Return the [X, Y] coordinate for the center point of the cell that contains the specified text.  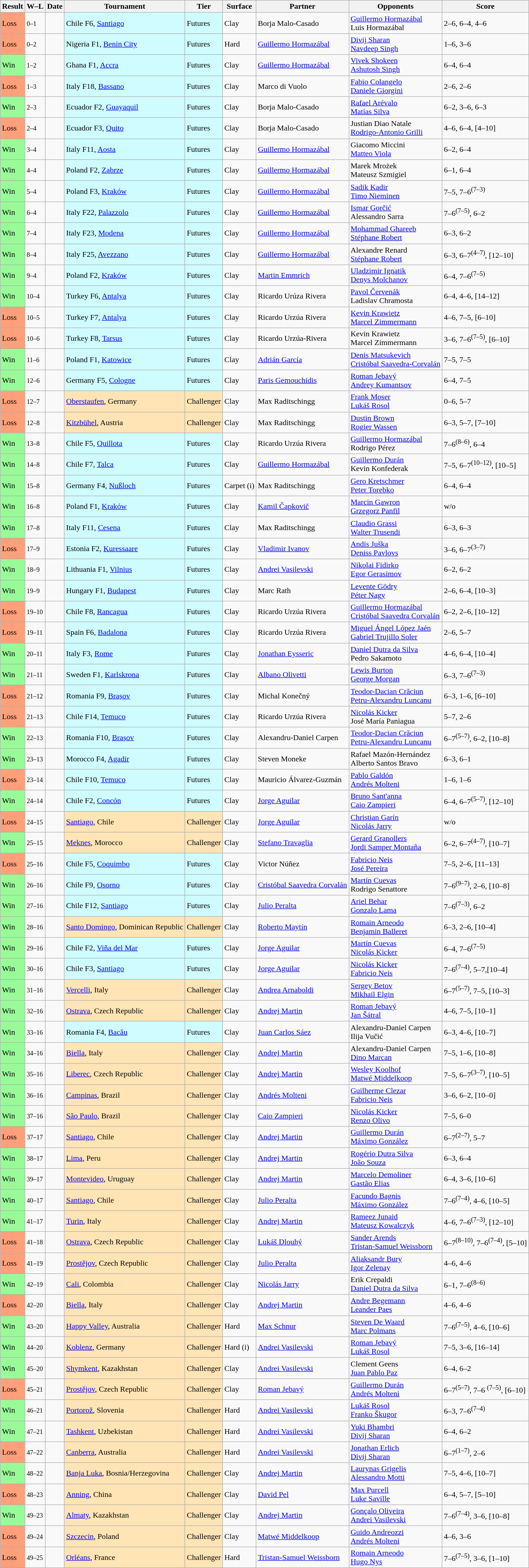
22–13 [35, 738]
21–12 [35, 696]
Andis Juška Deniss Pavlovs [395, 549]
Alexandru-Daniel Carpen Dino Marcan [395, 1053]
Chile F14, Temuco [125, 716]
Turkey F7, Antalya [125, 317]
6–4, 6–7(5–7), [12–10] [485, 800]
Facundo Bagnis Máximo González [395, 1200]
18–9 [35, 569]
Nicolás Jarry [302, 1284]
Ricardo Urúza Rivera [302, 297]
Gonçalo Oliveira Andrei Vasilevski [395, 1515]
Poland F2, Kraków [125, 275]
Rafael Arévalo Matías Silva [395, 107]
Turkey F8, Tarsus [125, 339]
Lithuania F1, Vilnius [125, 569]
Caio Zampieri [302, 1116]
Italy F22, Palazzolo [125, 212]
Matwé Middelkoop [302, 1536]
Albano Olivetti [302, 674]
Lukáš Dlouhý [302, 1242]
6–4, 4–6, [14–12] [485, 297]
Ghana F1, Accra [125, 65]
4–6, 6–4, [10–4] [485, 654]
Andrea Arnaboldi [302, 990]
Justian Diao Natale Rodrigo-Antonio Grilli [395, 128]
Italy F23, Modena [125, 233]
3–4 [35, 149]
Nigeria F1, Benin City [125, 44]
19–9 [35, 591]
Chile F10, Temuco [125, 780]
Roman Jebavý Jan Šátral [395, 1011]
Clement Geens Juan Pablo Paz [395, 1368]
13–8 [35, 443]
49–23 [35, 1515]
6–3, 7–6(7–4) [485, 1410]
32–16 [35, 1011]
Tier [204, 6]
1–6, 1–6 [485, 780]
7–6(7–4), 3–6, [10–8] [485, 1515]
Vladimir Ivanov [302, 549]
4–6, 7–5, [6–10] [485, 317]
Daniel Dutra da Silva Pedro Sakamoto [395, 654]
Jonathan Erlich Divij Sharan [395, 1452]
45–21 [35, 1389]
Chile F5, Quillota [125, 443]
7–6(7–5), 4–6, [10–6] [485, 1326]
Marco di Vuolo [302, 86]
7–6(9–7), 2–6, [10–8] [485, 884]
47–21 [35, 1431]
4–6, 7–5, [10–1] [485, 1011]
Giacomo Miccini Matteo Viola [395, 149]
Ecuador F2, Guayaquil [125, 107]
6–7(5–7), 7–6 (7–5), [6–10] [485, 1389]
Turkey F6, Antalya [125, 297]
42–19 [35, 1284]
Adrián García [302, 359]
Claudio Grassi Walter Trusendi [395, 527]
7–6(7–3), 6–2 [485, 906]
6–3, 4–6, [10–7] [485, 1032]
6–4, 3–6, [10–6] [485, 1179]
Kitzbühel, Austria [125, 423]
15–8 [35, 485]
Turin, Italy [125, 1221]
Fabricio Neis José Pereira [395, 864]
Vivek Shokeen Ashutosh Singh [395, 65]
Sergey Betov Mikhail Elgin [395, 990]
24–15 [35, 822]
Rafael Mazón-Hernández Alberto Santos Bravo [395, 758]
2–3 [35, 107]
Guillermo Durán Máximo González [395, 1137]
Martín Cuevas Nicolás Kicker [395, 948]
7–5, 6–7(3–7), [10–5] [485, 1074]
Chile F6, Santiago [125, 23]
Roberto Maytín [302, 926]
Max Schnur [302, 1326]
2–6, 6–4, 4–6 [485, 23]
19–10 [35, 612]
Sander Arends Tristan-Samuel Weissborn [395, 1242]
Chile F8, Rancagua [125, 612]
Denis Matsukevich Cristóbal Saavedra-Corvalán [395, 359]
Lewis Burton George Morgan [395, 674]
Guillermo Hormazábal Cristóbal Saavedra Corvalán [395, 612]
Martín Cuevas Rodrigo Senattore [395, 884]
24–14 [35, 800]
19–11 [35, 632]
Montevideo, Uruguay [125, 1179]
41–19 [35, 1263]
16–8 [35, 507]
Alexandru-Daniel Carpen Ilija Vučić [395, 1032]
6–4, 5–7, [5–10] [485, 1494]
Opponents [395, 6]
1–6, 3–6 [485, 44]
Stefano Travaglia [302, 842]
Paris Gemouchidis [302, 381]
Guillermo Hormazábal Rodrigo Pérez [395, 443]
Romania F9, Brașov [125, 696]
Hard (i) [239, 1347]
48–22 [35, 1473]
Guilherme Clezar Fabricio Neis [395, 1095]
Andre Begemann Leander Paes [395, 1305]
Roman Jebavý [302, 1389]
Guillermo Durán Kevin Konfederak [395, 465]
6–2, 6–2 [485, 569]
1–3 [35, 86]
6–3, 2–6, [10–4] [485, 926]
26–16 [35, 884]
10–6 [35, 339]
4–6, 6–4, [4–10] [485, 128]
Uladzimir Ignatik Denys Molchanov [395, 275]
8–4 [35, 254]
25–15 [35, 842]
39–17 [35, 1179]
Banja Luka, Bosnia/Herzegovina [125, 1473]
44–20 [35, 1347]
Juan Carlos Sáez [302, 1032]
40–17 [35, 1200]
Chile F2, Viña del Mar [125, 948]
Result [13, 6]
Roman Jebavý Andrey Kumantsov [395, 381]
6–2, 3–6, 6–3 [485, 107]
Max Purcell Luke Saville [395, 1494]
Dustin Brown Rogier Wassen [395, 423]
3–6, 6–7(3–7) [485, 549]
37–17 [35, 1137]
Spain F6, Badalona [125, 632]
7–5, 6–7(10–12), [10–5] [485, 465]
Score [485, 6]
Chile F5, Coquimbo [125, 864]
Canberra, Australia [125, 1452]
Chile F3, Santiago [125, 969]
Poland F3, Kraków [125, 191]
7–5, 6–0 [485, 1116]
David Pel [302, 1494]
23–13 [35, 758]
Chile F9, Osorno [125, 884]
Nicolás Kicker Fabricio Neis [395, 969]
42–20 [35, 1305]
49–25 [35, 1557]
Romain Arneodo Benjamin Balleret [395, 926]
6–3, 7–6(7–3) [485, 674]
7–6(8–6), 6–4 [485, 443]
Lima, Peru [125, 1158]
6–7(1–7), 2–6 [485, 1452]
Tristan-Samuel Weissborn [302, 1557]
0–2 [35, 44]
Marcin Gawron Grzegorz Panfil [395, 507]
Partner [302, 6]
Alexandru-Daniel Carpen [302, 738]
Pablo Galdón Andrés Molteni [395, 780]
Romain Arneodo Hugo Nys [395, 1557]
Ecuador F3, Quito [125, 128]
21–11 [35, 674]
Romania F4, Bacău [125, 1032]
3–6, 6–2, [10–0] [485, 1095]
7–6(7–5), 6–2 [485, 212]
Date [55, 6]
Levente Gödry Péter Nagy [395, 591]
Ismar Gorčić Alessandro Sarra [395, 212]
Alexandre Renard Stéphane Robert [395, 254]
6–3, 6–1 [485, 758]
6–2, 6–4 [485, 149]
5–7, 2–6 [485, 716]
12–6 [35, 381]
Steven De Waard Marc Polmans [395, 1326]
4–6, 3–6 [485, 1536]
Marc Rath [302, 591]
35–16 [35, 1074]
Yuki Bhambri Divij Sharan [395, 1431]
Oberstaufen, Germany [125, 401]
14–8 [35, 465]
6–7(2–7), 5–7 [485, 1137]
São Paulo, Brazil [125, 1116]
Romania F10, Brașov [125, 738]
31–16 [35, 990]
Guillermo Hormazábal Luis Hormazábal [395, 23]
Poland F2, Zabrze [125, 170]
17–8 [35, 527]
23–14 [35, 780]
1–2 [35, 65]
Portorož, Slovenia [125, 1410]
Divij Sharan Navdeep Singh [395, 44]
6–3, 5–7, [7–10] [485, 423]
Szczecin, Poland [125, 1536]
Italy F25, Avezzano [125, 254]
28–16 [35, 926]
43–20 [35, 1326]
17–9 [35, 549]
Poland F1, Kraków [125, 507]
Nikolai Fidirko Egor Gerasimov [395, 569]
6–3, 1–6, [6–10] [485, 696]
Cali, Colombia [125, 1284]
Pavol Červenák Ladislav Chramosta [395, 297]
Cristóbal Saavedra Corvalán [302, 884]
Laurynas Grigelis Alessandro Motti [395, 1473]
Italy F3, Rome [125, 654]
Morocco F4, Agadir [125, 758]
0–1 [35, 23]
Lukáš Rosol Franko Škugor [395, 1410]
Italy F11, Aosta [125, 149]
4–4 [35, 170]
49–24 [35, 1536]
9–4 [35, 275]
Frank Moser Lukáš Rosol [395, 401]
7–5, 7–5 [485, 359]
6–2, 6–7(4–7), [10–7] [485, 842]
33–16 [35, 1032]
Jonathan Eysseric [302, 654]
Wesley Koolhof Matwé Middelkoop [395, 1074]
Kamil Čapkovič [302, 507]
Steven Moneke [302, 758]
W–L [35, 6]
30–16 [35, 969]
34–16 [35, 1053]
21–13 [35, 716]
Andrés Molteni [302, 1095]
Tashkent, Uzbekistan [125, 1431]
2–6, 2–6 [485, 86]
6–4, 7–5 [485, 381]
Guillermo Durán Andrés Molteni [395, 1389]
7–5, 7–6(7–3) [485, 191]
6–7(8–10), 7–6(7–4), [5–10] [485, 1242]
27–16 [35, 906]
Germany F5, Cologne [125, 381]
4–6, 7–6(7–3), [12–10] [485, 1221]
7–5, 2–6, [11–13] [485, 864]
5–4 [35, 191]
46–21 [35, 1410]
10–4 [35, 297]
Surface [239, 6]
Marek Mrożek Mateusz Szmigiel [395, 170]
0–6, 5–7 [485, 401]
7–5, 4–6, [10–7] [485, 1473]
Ariel Behar Gonzalo Lama [395, 906]
7–4 [35, 233]
Michal Konečný [302, 696]
11–6 [35, 359]
2–4 [35, 128]
Mauricio Álvarez-Guzmán [302, 780]
7–6(7–5), 3–6, [1–10] [485, 1557]
Campinas, Brazil [125, 1095]
Santo Domingo, Dominican Republic [125, 926]
Chile F7, Talca [125, 465]
Guido Andreozzi Andrés Molteni [395, 1536]
7–5, 1–6, [10–8] [485, 1053]
Nicolás Kicker Renzo Olivo [395, 1116]
Rameez Junaid Mateusz Kowalczyk [395, 1221]
45–20 [35, 1368]
Roman Jebavý Lukáš Rosol [395, 1347]
Chile F12, Santiago [125, 906]
Germany F4, Nußloch [125, 485]
Ricardo Urzúa-Rivera [302, 339]
Bruno Sant'anna Caio Zampieri [395, 800]
6–4 [35, 212]
Orléans, France [125, 1557]
37–16 [35, 1116]
25–16 [35, 864]
Chile F2, Concón [125, 800]
Carpet (i) [239, 485]
Liberec, Czech Republic [125, 1074]
Happy Valley, Australia [125, 1326]
Victor Núñez [302, 864]
12–7 [35, 401]
29–16 [35, 948]
2–6, 5–7 [485, 632]
Martin Emmrich [302, 275]
Miguel Ángel López Jaén Gabriel Trujillo Soler [395, 632]
Rogério Dutra Silva João Souza [395, 1158]
Hungary F1, Budapest [125, 591]
Sadik Kadir Timo Nieminen [395, 191]
6–1, 7–6(8–6) [485, 1284]
6–3, 6–3 [485, 527]
Aliaksandr Bury Igor Zelenay [395, 1263]
6–1, 6–4 [485, 170]
10–5 [35, 317]
47–22 [35, 1452]
Koblenz, Germany [125, 1347]
36–16 [35, 1095]
Italy F18, Bassano [125, 86]
12–8 [35, 423]
Nicolás Kicker José María Paniagua [395, 716]
Shymkent, Kazakhstan [125, 1368]
7–6(7–4), 4–6, [10–5] [485, 1200]
Gerard Granollers Jordi Samper Montaña [395, 842]
Erik Crepaldi Daniel Dutra da Silva [395, 1284]
Mohammad Ghareeb Stéphane Robert [395, 233]
Vercelli, Italy [125, 990]
38–17 [35, 1158]
20–11 [35, 654]
Gero Kretschmer Peter Torebko [395, 485]
Christian Garín Nicolás Jarry [395, 822]
6–7(5–7), 6–2, [10–8] [485, 738]
6–7(5–7), 7–5, [10–3] [485, 990]
Italy F11, Cesena [125, 527]
7–5, 3–6, [16–14] [485, 1347]
7–6(7–4), 5–7,[10–4] [485, 969]
6–3, 6–2 [485, 233]
48–23 [35, 1494]
Sweden F1, Karlskrona [125, 674]
Almaty, Kazakhstan [125, 1515]
2–6, 6–4, [10–3] [485, 591]
Tournament [125, 6]
6–3, 6–4 [485, 1158]
Fabio Colangelo Daniele Giorgini [395, 86]
41–18 [35, 1242]
6–2, 2–6, [10–12] [485, 612]
Anning, China [125, 1494]
Poland F1, Katowice [125, 359]
6–3, 6–7(4–7), [12–10] [485, 254]
Marcelo Demoliner Gastão Elias [395, 1179]
Estonia F2, Kuressaare [125, 549]
41–17 [35, 1221]
Meknes, Morocco [125, 842]
3–6, 7–6(7–5), [6–10] [485, 339]
